Search for the cell housing the specified text and yield its (x, y) center coordinate. 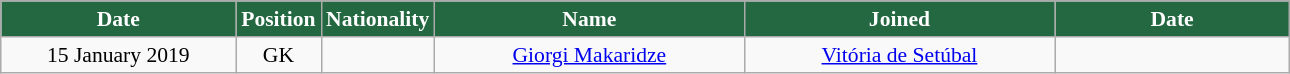
Giorgi Makaridze (589, 55)
Position (278, 19)
Vitória de Setúbal (899, 55)
15 January 2019 (118, 55)
Joined (899, 19)
Nationality (378, 19)
Name (589, 19)
GK (278, 55)
